Scan for the cell matching the given text and deliver its [x, y] coordinate at center. 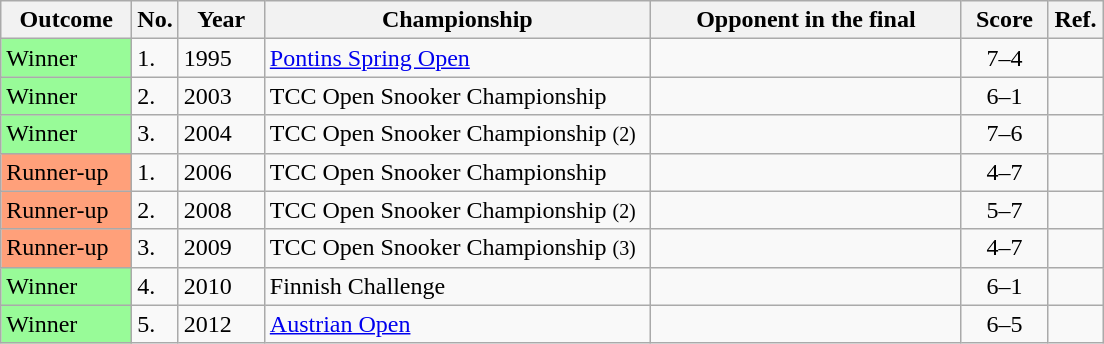
2004 [221, 134]
Ref. [1075, 20]
2012 [221, 324]
4. [155, 286]
5. [155, 324]
TCC Open Snooker Championship (3) [457, 248]
Score [1004, 20]
Year [221, 20]
2008 [221, 210]
6–5 [1004, 324]
5–7 [1004, 210]
Championship [457, 20]
7–6 [1004, 134]
Outcome [66, 20]
Finnish Challenge [457, 286]
Pontins Spring Open [457, 58]
2003 [221, 96]
2009 [221, 248]
No. [155, 20]
1995 [221, 58]
2010 [221, 286]
7–4 [1004, 58]
2006 [221, 172]
Austrian Open [457, 324]
Opponent in the final [806, 20]
